Return [x, y] of the center of cell containing provided text 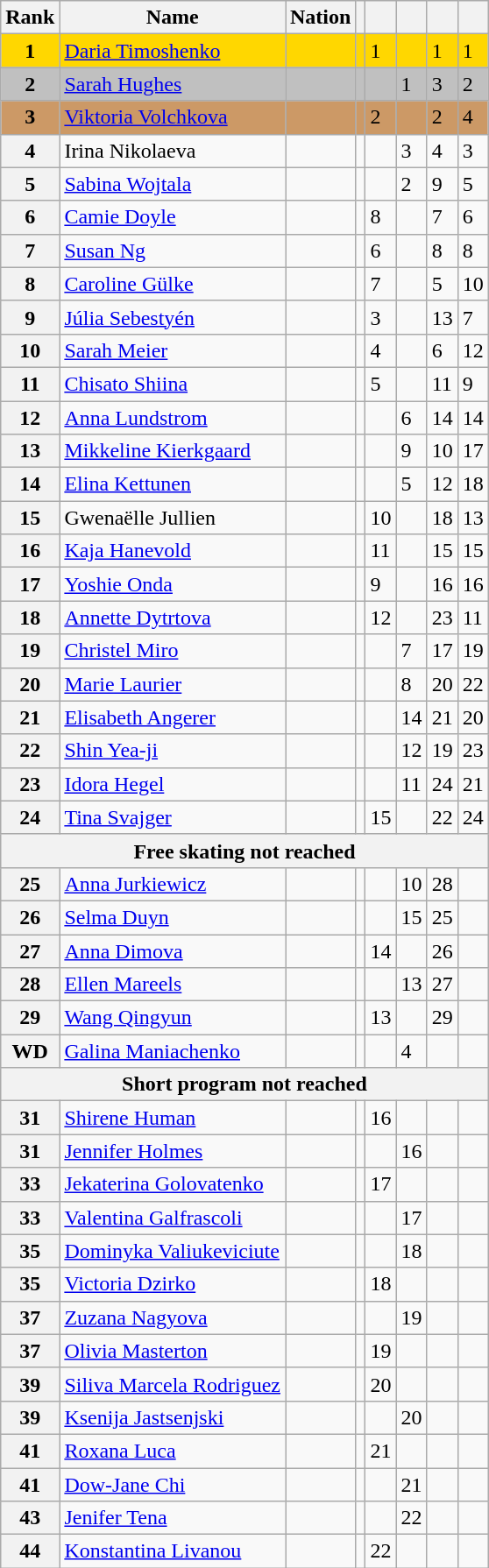
Galina Maniachenko [173, 1051]
Sarah Hughes [173, 84]
44 [30, 1551]
Daria Timoshenko [173, 51]
Name [173, 18]
Nation [321, 18]
Christel Miro [173, 651]
Anna Dimova [173, 950]
Irina Nikolaeva [173, 151]
Mikkeline Kierkgaard [173, 451]
Caroline Gülke [173, 284]
Yoshie Onda [173, 584]
Kaja Hanevold [173, 551]
Ellen Mareels [173, 985]
Shirene Human [173, 1118]
Siliva Marcela Rodriguez [173, 1384]
Elisabeth Angerer [173, 717]
Ksenija Jastsenjski [173, 1417]
Anna Lundstrom [173, 418]
WD [30, 1051]
Gwenaëlle Jullien [173, 518]
Tina Svajger [173, 817]
43 [30, 1518]
Free skating not reached [244, 851]
Júlia Sebestyén [173, 317]
Anna Jurkiewicz [173, 884]
Marie Laurier [173, 684]
Sarah Meier [173, 350]
Chisato Shiina [173, 384]
Wang Qingyun [173, 1018]
Olivia Masterton [173, 1351]
Jenifer Tena [173, 1518]
Jekaterina Golovatenko [173, 1184]
Konstantina Livanou [173, 1551]
Victoria Dzirko [173, 1284]
Selma Duyn [173, 917]
Susan Ng [173, 251]
Sabina Wojtala [173, 184]
Roxana Luca [173, 1451]
Shin Yea-ji [173, 751]
Idora Hegel [173, 784]
Short program not reached [244, 1084]
Jennifer Holmes [173, 1151]
Valentina Galfrascoli [173, 1218]
Rank [30, 18]
Dow-Jane Chi [173, 1485]
Zuzana Nagyova [173, 1317]
Annette Dytrtova [173, 618]
Viktoria Volchkova [173, 117]
Elina Kettunen [173, 484]
Camie Doyle [173, 217]
Dominyka Valiukeviciute [173, 1251]
